Locate the cell with the specified text and output its [x, y] center coordinate. 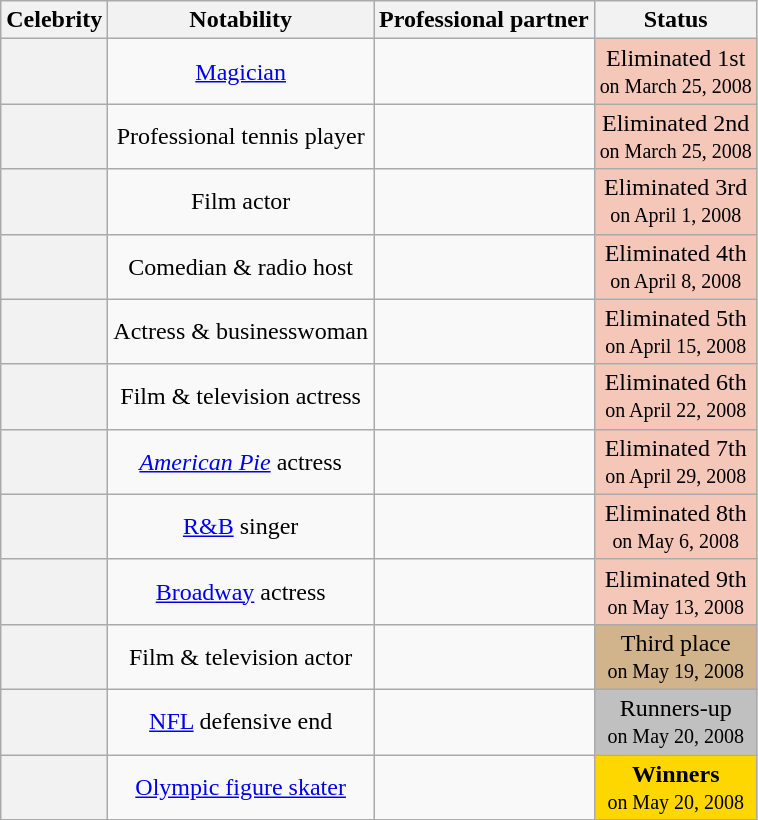
Film & television actress [241, 396]
Professional partner [484, 20]
Eliminated 2ndon March 25, 2008 [676, 136]
Film actor [241, 202]
Eliminated 7thon April 29, 2008 [676, 462]
Eliminated 4thon April 8, 2008 [676, 266]
Celebrity [54, 20]
Third placeon May 19, 2008 [676, 656]
Eliminated 6thon April 22, 2008 [676, 396]
Broadway actress [241, 592]
Eliminated 9thon May 13, 2008 [676, 592]
R&B singer [241, 526]
Actress & businesswoman [241, 332]
American Pie actress [241, 462]
Winnerson May 20, 2008 [676, 786]
Eliminated 8thon May 6, 2008 [676, 526]
Comedian & radio host [241, 266]
Eliminated 5thon April 15, 2008 [676, 332]
Notability [241, 20]
Olympic figure skater [241, 786]
NFL defensive end [241, 722]
Eliminated 3rdon April 1, 2008 [676, 202]
Status [676, 20]
Eliminated 1ston March 25, 2008 [676, 72]
Professional tennis player [241, 136]
Film & television actor [241, 656]
Runners-upon May 20, 2008 [676, 722]
Magician [241, 72]
